Determine the (X, Y) coordinate at the center of the cell enclosing the given text.  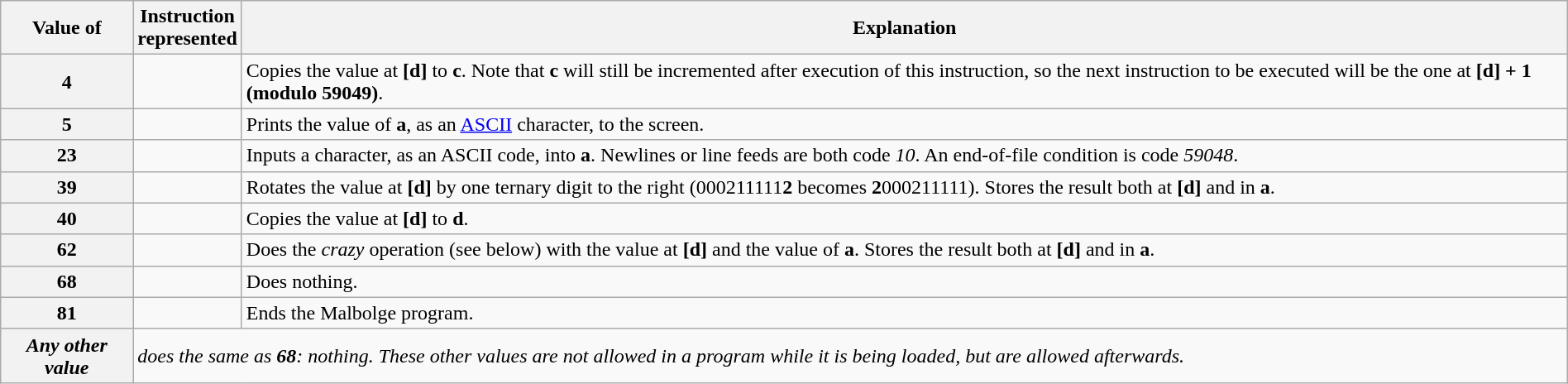
4 (67, 81)
Explanation (905, 28)
68 (67, 281)
Ends the Malbolge program. (905, 313)
Any other value (67, 356)
Rotates the value at [d] by one ternary digit to the right (0002111112 becomes 2000211111). Stores the result both at [d] and in a. (905, 187)
Does the crazy operation (see below) with the value at [d] and the value of a. Stores the result both at [d] and in a. (905, 250)
does the same as 68: nothing. These other values are not allowed in a program while it is being loaded, but are allowed afterwards. (850, 356)
81 (67, 313)
Inputs a character, as an ASCII code, into a. Newlines or line feeds are both code 10. An end-of-file condition is code 59048. (905, 156)
Prints the value of a, as an ASCII character, to the screen. (905, 124)
39 (67, 187)
5 (67, 124)
62 (67, 250)
Instructionrepresented (187, 28)
23 (67, 156)
40 (67, 218)
Does nothing. (905, 281)
Value of (67, 28)
Copies the value at [d] to d. (905, 218)
